Identify which cell holds the provided text, then report its (x, y) central coordinate. 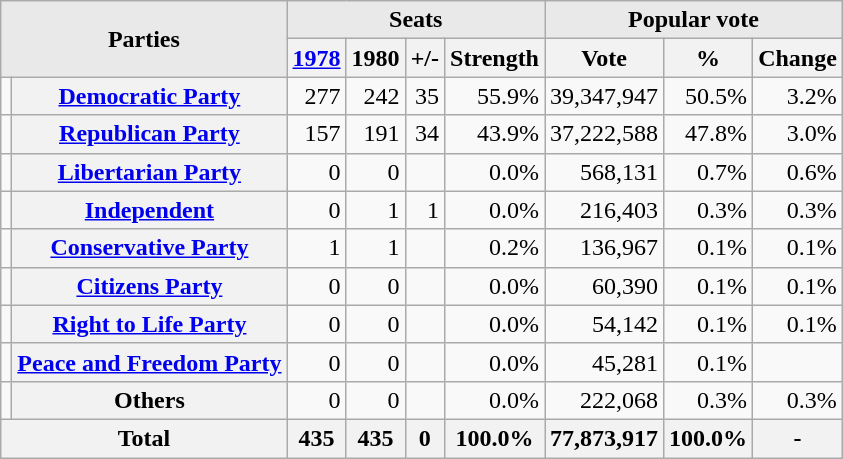
216,403 (604, 210)
47.8% (708, 134)
Conservative Party (150, 248)
Vote (604, 58)
222,068 (604, 400)
568,131 (604, 172)
3.2% (798, 96)
0.6% (798, 172)
1980 (376, 58)
191 (376, 134)
60,390 (604, 286)
242 (376, 96)
3.0% (798, 134)
Independent (150, 210)
45,281 (604, 362)
Strength (495, 58)
34 (424, 134)
Peace and Freedom Party (150, 362)
Change (798, 58)
Others (150, 400)
Seats (416, 20)
Democratic Party (150, 96)
Parties (144, 39)
50.5% (708, 96)
35 (424, 96)
Right to Life Party (150, 324)
37,222,588 (604, 134)
54,142 (604, 324)
77,873,917 (604, 438)
1978 (316, 58)
% (708, 58)
157 (316, 134)
39,347,947 (604, 96)
55.9% (495, 96)
Republican Party (150, 134)
0.2% (495, 248)
43.9% (495, 134)
Citizens Party (150, 286)
136,967 (604, 248)
- (798, 438)
0.7% (708, 172)
Total (144, 438)
Libertarian Party (150, 172)
Popular vote (693, 20)
+/- (424, 58)
277 (316, 96)
